Locate the cell with the specified text and output its [x, y] center coordinate. 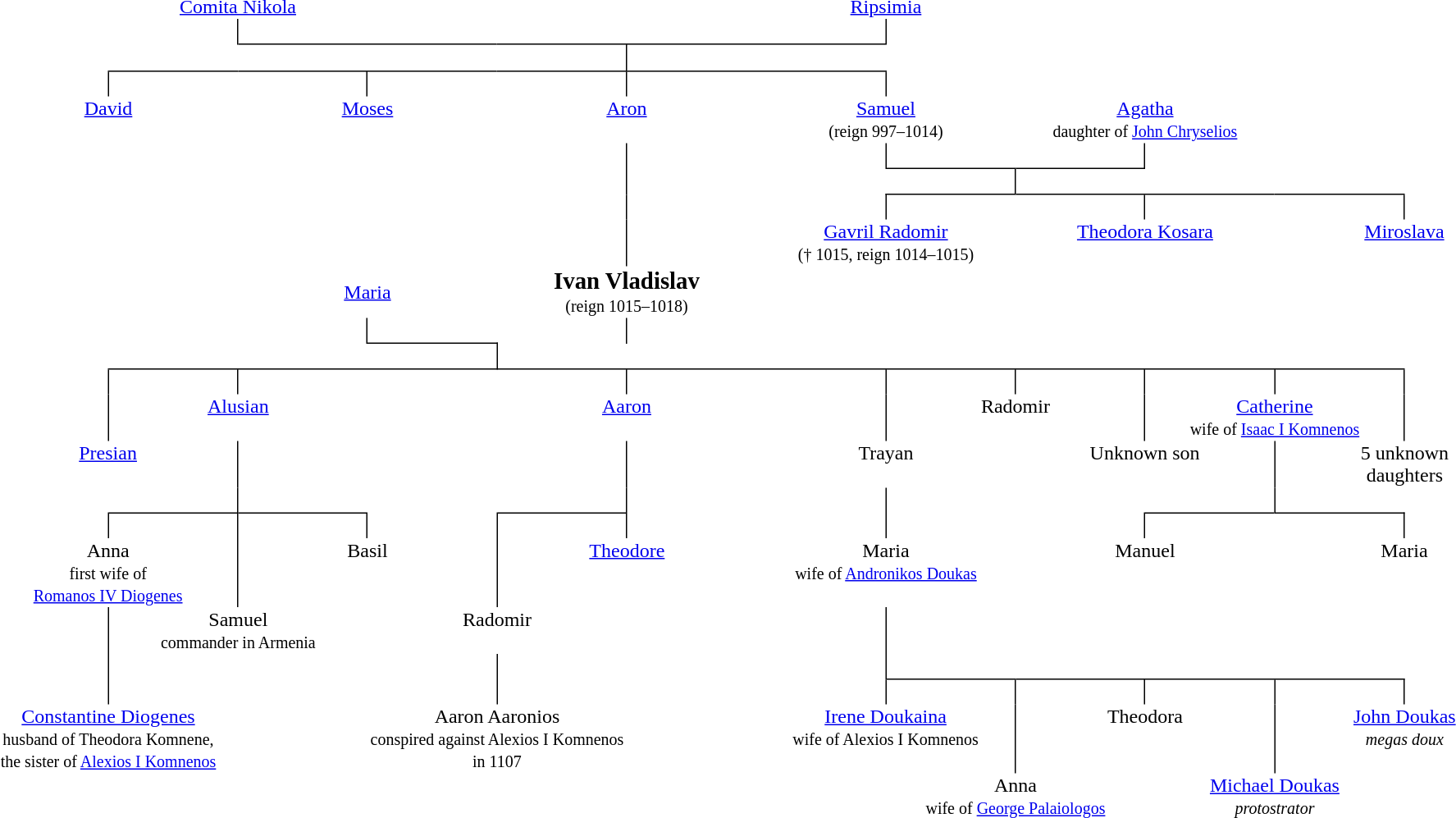
Unknown son [1145, 464]
Maria [367, 292]
Moses [367, 120]
Aaron [627, 418]
Samuelcommander in Armenia [238, 630]
Trayan [886, 464]
Ivan Vladislav(reign 1015–1018) [627, 292]
Theodora [1145, 738]
Manuel [1145, 573]
Mariawife of Andronikos Doukas [886, 573]
Catherinewife of Isaac I Komnenos [1275, 418]
Aaron Aaroniosconspired against Alexios I Komnenos in 1107 [497, 738]
Irene Doukainawife of Alexios I Komnenos [886, 738]
Gavril Radomir(† 1015, reign 1014–1015) [886, 243]
Theodore [627, 573]
Basil [367, 573]
Samuel(reign 997–1014) [886, 120]
Agathadaughter of John Chryselios [1145, 120]
Aron [627, 120]
Alusian [238, 418]
Theodora Kosara [1145, 243]
